For the text-containing cell, return its midpoint in (x, y) coordinate format. 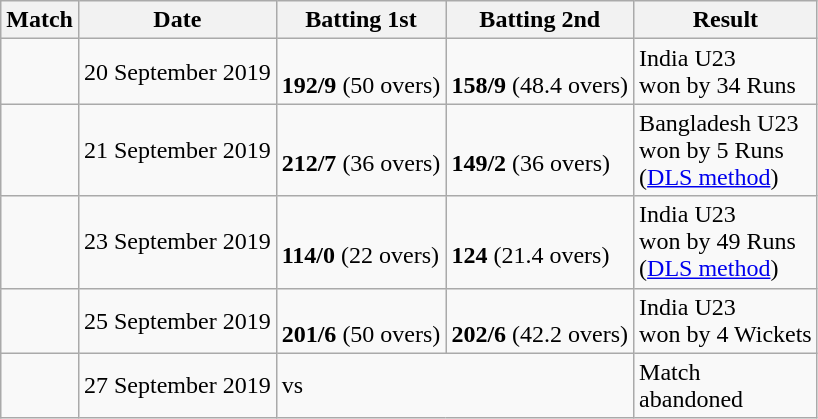
158/9 (48.4 overs) (540, 72)
212/7 (36 overs) (361, 150)
23 September 2019 (177, 242)
India U23won by 49 Runs(DLS method) (726, 242)
25 September 2019 (177, 320)
21 September 2019 (177, 150)
Batting 1st (361, 20)
124 (21.4 overs) (540, 242)
vs (454, 386)
Bangladesh U23won by 5 Runs(DLS method) (726, 150)
149/2 (36 overs) (540, 150)
India U23won by 4 Wickets (726, 320)
Batting 2nd (540, 20)
114/0 (22 overs) (361, 242)
Date (177, 20)
Match (40, 20)
India U23won by 34 Runs (726, 72)
Result (726, 20)
20 September 2019 (177, 72)
192/9 (50 overs) (361, 72)
201/6 (50 overs) (361, 320)
27 September 2019 (177, 386)
202/6 (42.2 overs) (540, 320)
Matchabandoned (726, 386)
